Detect which cell encompasses the target text, then output its [x, y] center coordinate. 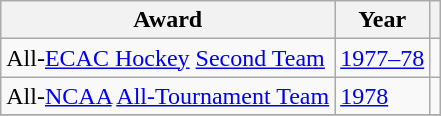
1977–78 [382, 58]
Year [382, 20]
1978 [382, 96]
Award [168, 20]
All-ECAC Hockey Second Team [168, 58]
All-NCAA All-Tournament Team [168, 96]
